Locate the cell with the specified text and output its (X, Y) center coordinate. 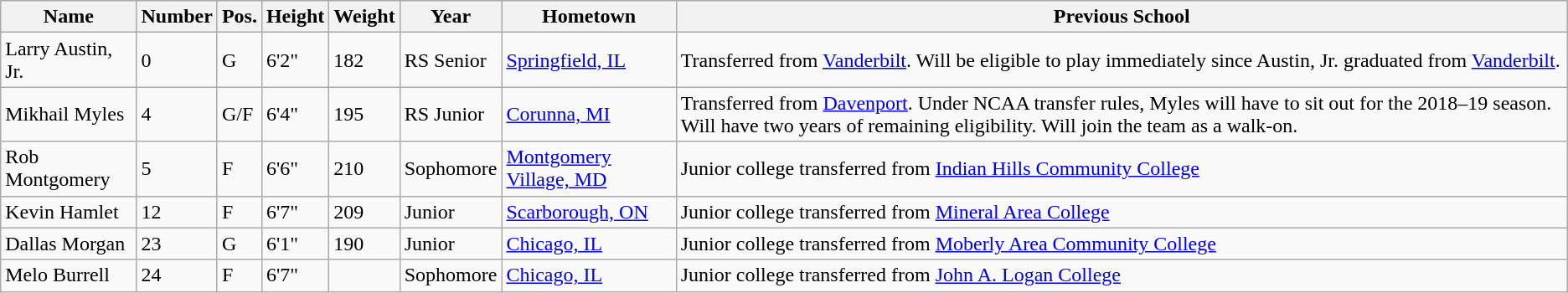
190 (364, 244)
Pos. (240, 17)
5 (177, 169)
Height (295, 17)
Dallas Morgan (69, 244)
4 (177, 114)
Larry Austin, Jr. (69, 60)
23 (177, 244)
Name (69, 17)
Corunna, MI (589, 114)
182 (364, 60)
Junior college transferred from Mineral Area College (1122, 212)
Melo Burrell (69, 275)
Springfield, IL (589, 60)
Mikhail Myles (69, 114)
Junior college transferred from John A. Logan College (1122, 275)
Junior college transferred from Indian Hills Community College (1122, 169)
Weight (364, 17)
6'6" (295, 169)
Year (451, 17)
209 (364, 212)
24 (177, 275)
RS Junior (451, 114)
Number (177, 17)
Montgomery Village, MD (589, 169)
G/F (240, 114)
Rob Montgomery (69, 169)
Previous School (1122, 17)
12 (177, 212)
210 (364, 169)
Hometown (589, 17)
Junior college transferred from Moberly Area Community College (1122, 244)
195 (364, 114)
6'2" (295, 60)
0 (177, 60)
RS Senior (451, 60)
6'4" (295, 114)
Transferred from Vanderbilt. Will be eligible to play immediately since Austin, Jr. graduated from Vanderbilt. (1122, 60)
Scarborough, ON (589, 212)
6'1" (295, 244)
Kevin Hamlet (69, 212)
